Identify which cell holds the provided text, then report its [X, Y] central coordinate. 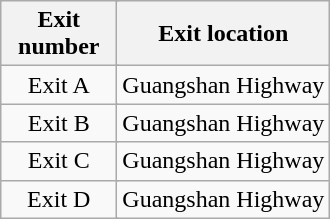
Exit D [59, 199]
Exit A [59, 85]
Exit C [59, 161]
Exit number [59, 34]
Exit B [59, 123]
Exit location [224, 34]
